Identify which cell holds the provided text, then report its (X, Y) central coordinate. 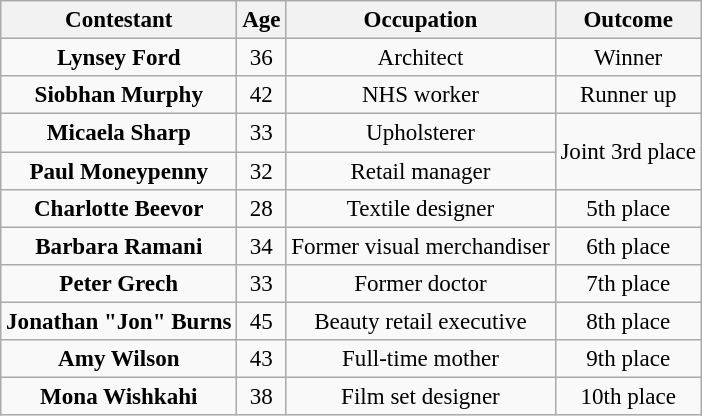
Film set designer (420, 397)
Upholsterer (420, 133)
Winner (628, 58)
6th place (628, 246)
43 (262, 359)
Barbara Ramani (119, 246)
Outcome (628, 20)
5th place (628, 209)
28 (262, 209)
Occupation (420, 20)
Micaela Sharp (119, 133)
Age (262, 20)
42 (262, 95)
9th place (628, 359)
Amy Wilson (119, 359)
Charlotte Beevor (119, 209)
10th place (628, 397)
Peter Grech (119, 284)
36 (262, 58)
32 (262, 171)
7th place (628, 284)
Former visual merchandiser (420, 246)
45 (262, 322)
Contestant (119, 20)
Textile designer (420, 209)
Siobhan Murphy (119, 95)
NHS worker (420, 95)
Mona Wishkahi (119, 397)
8th place (628, 322)
Jonathan "Jon" Burns (119, 322)
Full-time mother (420, 359)
Architect (420, 58)
Beauty retail executive (420, 322)
34 (262, 246)
Retail manager (420, 171)
Paul Moneypenny (119, 171)
Lynsey Ford (119, 58)
38 (262, 397)
Runner up (628, 95)
Joint 3rd place (628, 152)
Former doctor (420, 284)
